From the cell containing the given text, extract its center point as [x, y] coordinate. 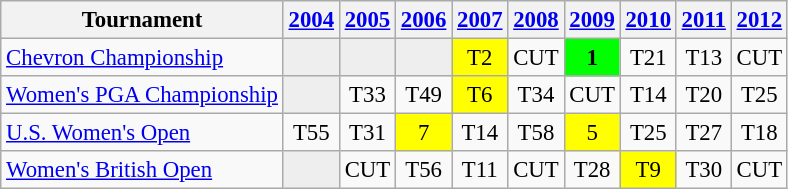
5 [592, 133]
T13 [704, 58]
T56 [424, 170]
T6 [480, 95]
2007 [480, 20]
T55 [311, 133]
T34 [536, 95]
2006 [424, 20]
2008 [536, 20]
2012 [759, 20]
2009 [592, 20]
T20 [704, 95]
1 [592, 58]
2004 [311, 20]
T49 [424, 95]
T30 [704, 170]
2010 [648, 20]
T27 [704, 133]
Tournament [142, 20]
T18 [759, 133]
7 [424, 133]
T33 [367, 95]
Women's British Open [142, 170]
2005 [367, 20]
T28 [592, 170]
T9 [648, 170]
Chevron Championship [142, 58]
T21 [648, 58]
U.S. Women's Open [142, 133]
T11 [480, 170]
Women's PGA Championship [142, 95]
T58 [536, 133]
T31 [367, 133]
2011 [704, 20]
T2 [480, 58]
